Determine the [x, y] coordinate at the center of the cell enclosing the given text.  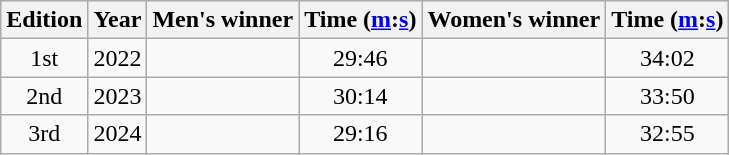
2024 [118, 134]
2023 [118, 96]
1st [44, 58]
32:55 [668, 134]
33:50 [668, 96]
34:02 [668, 58]
30:14 [360, 96]
Edition [44, 20]
Women's winner [514, 20]
29:16 [360, 134]
2nd [44, 96]
29:46 [360, 58]
Men's winner [223, 20]
3rd [44, 134]
2022 [118, 58]
Year [118, 20]
